Return the (X, Y) coordinate for the center point of the cell that contains the specified text.  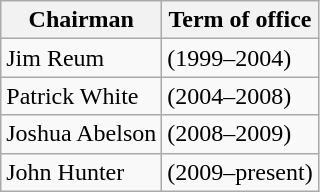
(1999–2004) (240, 58)
(2004–2008) (240, 96)
(2008–2009) (240, 134)
Jim Reum (82, 58)
Term of office (240, 20)
John Hunter (82, 172)
Joshua Abelson (82, 134)
(2009–present) (240, 172)
Patrick White (82, 96)
Chairman (82, 20)
